Provide the [x, y] coordinate of the cell's center where the given text is located.  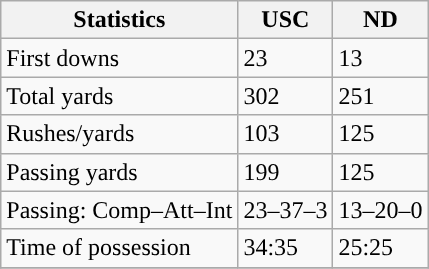
Statistics [120, 20]
103 [286, 134]
13 [380, 58]
23–37–3 [286, 210]
USC [286, 20]
Total yards [120, 96]
ND [380, 20]
251 [380, 96]
25:25 [380, 248]
199 [286, 172]
First downs [120, 58]
13–20–0 [380, 210]
Passing yards [120, 172]
Passing: Comp–Att–Int [120, 210]
Time of possession [120, 248]
302 [286, 96]
Rushes/yards [120, 134]
23 [286, 58]
34:35 [286, 248]
